Identify which cell holds the provided text, then report its (X, Y) central coordinate. 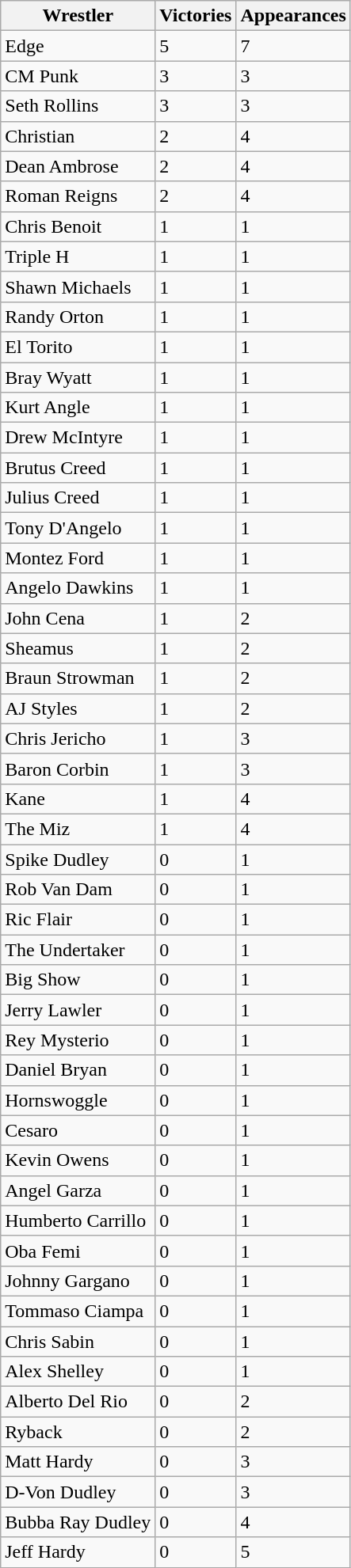
Angelo Dawkins (78, 588)
Ric Flair (78, 920)
Spike Dudley (78, 859)
Humberto Carrillo (78, 1221)
Angel Garza (78, 1190)
Seth Rollins (78, 106)
The Miz (78, 829)
Wrestler (78, 16)
The Undertaker (78, 950)
Chris Jericho (78, 738)
D-Von Dudley (78, 1492)
Montez Ford (78, 558)
Hornswoggle (78, 1100)
Oba Femi (78, 1251)
7 (293, 46)
Matt Hardy (78, 1462)
Kane (78, 799)
Randy Orton (78, 317)
Kurt Angle (78, 408)
Ryback (78, 1432)
Christian (78, 136)
Chris Sabin (78, 1342)
Tommaso Ciampa (78, 1311)
Dean Ambrose (78, 166)
Big Show (78, 980)
Johnny Gargano (78, 1281)
Jerry Lawler (78, 1010)
Daniel Bryan (78, 1070)
Brutus Creed (78, 468)
Roman Reigns (78, 196)
Braun Strowman (78, 678)
Alex Shelley (78, 1372)
CM Punk (78, 76)
Victories (196, 16)
Edge (78, 46)
Baron Corbin (78, 769)
John Cena (78, 618)
Drew McIntyre (78, 438)
Kevin Owens (78, 1160)
Tony D'Angelo (78, 528)
AJ Styles (78, 708)
Cesaro (78, 1130)
Rob Van Dam (78, 890)
El Torito (78, 347)
Chris Benoit (78, 226)
Jeff Hardy (78, 1552)
Bray Wyatt (78, 378)
Appearances (293, 16)
Triple H (78, 256)
Rey Mysterio (78, 1040)
Bubba Ray Dudley (78, 1522)
Shawn Michaels (78, 287)
Julius Creed (78, 498)
Sheamus (78, 648)
Alberto Del Rio (78, 1402)
